For the text-containing cell, return its midpoint in (X, Y) coordinate format. 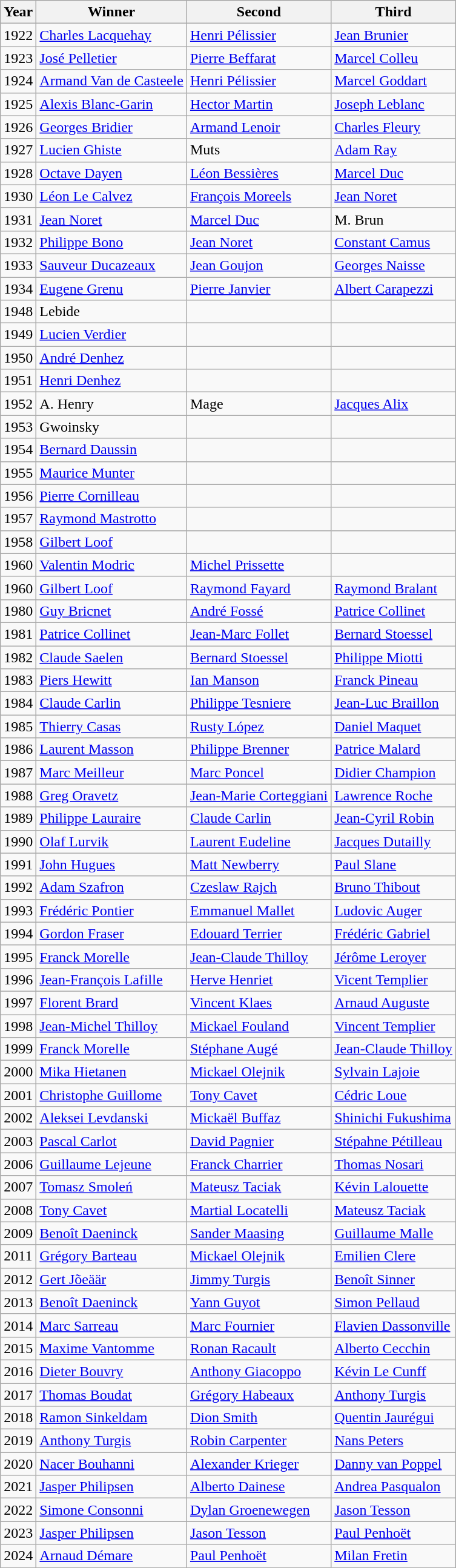
1958 (18, 542)
Lawrence Roche (394, 796)
2002 (18, 1118)
Shinichi Fukushima (394, 1118)
Jacques Alix (394, 404)
1996 (18, 980)
1998 (18, 1026)
Thierry Casas (111, 726)
Marc Meilleur (111, 772)
Raymond Bralant (394, 588)
1928 (18, 173)
1982 (18, 657)
Georges Naisse (394, 265)
Frédéric Pontier (111, 911)
Hector Martin (259, 104)
Jean Brunier (394, 35)
Dieter Bouvry (111, 1371)
Sander Maasing (259, 1233)
2014 (18, 1325)
Guillaume Lejeune (111, 1164)
Patrice Malard (394, 749)
1923 (18, 58)
Edouard Terrier (259, 934)
2012 (18, 1279)
Aleksei Levdanski (111, 1118)
Guy Bricnet (111, 611)
2016 (18, 1371)
1948 (18, 312)
Ian Manson (259, 680)
Gert Jõeäär (111, 1279)
Maxime Vantomme (111, 1348)
André Fossé (259, 611)
Winner (111, 12)
1922 (18, 35)
Vincent Klaes (259, 1003)
Georges Bridier (111, 127)
Joseph Leblanc (394, 104)
1993 (18, 911)
A. Henry (111, 404)
1930 (18, 196)
2000 (18, 1072)
Lucien Ghiste (111, 150)
Mika Hietanen (111, 1072)
1997 (18, 1003)
Adam Szafron (111, 888)
Year (18, 12)
1983 (18, 680)
Herve Henriet (259, 980)
1953 (18, 427)
2007 (18, 1187)
Vincent Templier (394, 1026)
Stépahne Pétilleau (394, 1141)
Ramon Sinkeldam (111, 1418)
1950 (18, 358)
1956 (18, 496)
Andrea Pasqualon (394, 1487)
Ronan Racault (259, 1348)
Vicent Templier (394, 980)
1994 (18, 934)
Simone Consonni (111, 1510)
Paul Slane (394, 865)
1927 (18, 150)
1932 (18, 242)
2015 (18, 1348)
Nans Peters (394, 1441)
Christophe Guillome (111, 1095)
Martial Locatelli (259, 1210)
Pascal Carlot (111, 1141)
Charles Lacquehay (111, 35)
Kévin Lalouette (394, 1187)
Czeslaw Rajch (259, 888)
André Denhez (111, 358)
Alberto Cecchin (394, 1348)
1924 (18, 81)
Bruno Thibout (394, 888)
Léon Le Calvez (111, 196)
Anthony Giacoppo (259, 1371)
Raymond Mastrotto (111, 519)
Gordon Fraser (111, 934)
Charles Fleury (394, 127)
Danny van Poppel (394, 1464)
Sauveur Ducazeaux (111, 265)
Arnaud Démare (111, 1556)
M. Brun (394, 219)
2006 (18, 1164)
Mage (259, 404)
Cédric Loue (394, 1095)
2013 (18, 1302)
Henri Denhez (111, 381)
Alberto Dainese (259, 1487)
Jean Goujon (259, 265)
1926 (18, 127)
Matt Newberry (259, 865)
Adam Ray (394, 150)
Jean-Marc Follet (259, 634)
1990 (18, 842)
Philippe Brenner (259, 749)
Laurent Eudeline (259, 842)
1987 (18, 772)
Rusty López (259, 726)
Nacer Bouhanni (111, 1464)
2020 (18, 1464)
Piers Hewitt (111, 680)
2024 (18, 1556)
José Pelletier (111, 58)
Didier Champion (394, 772)
Milan Fretin (394, 1556)
1984 (18, 703)
Jean-François Lafille (111, 980)
Marc Fournier (259, 1325)
Albert Carapezzi (394, 289)
2019 (18, 1441)
Alexis Blanc-Garin (111, 104)
Jean-Luc Braillon (394, 703)
2021 (18, 1487)
1925 (18, 104)
1933 (18, 265)
Philippe Miotti (394, 657)
1957 (18, 519)
Armand Lenoir (259, 127)
1954 (18, 450)
Jean-Michel Thilloy (111, 1026)
2023 (18, 1533)
Flavien Dassonville (394, 1325)
Grégory Habeaux (259, 1394)
Thomas Boudat (111, 1394)
1949 (18, 335)
Laurent Masson (111, 749)
Emilien Clere (394, 1256)
1980 (18, 611)
2003 (18, 1141)
2001 (18, 1095)
Florent Brard (111, 1003)
Mickael Fouland (259, 1026)
Michel Prissette (259, 565)
1988 (18, 796)
Dion Smith (259, 1418)
1955 (18, 473)
1934 (18, 289)
Tomasz Smoleń (111, 1187)
Emmanuel Mallet (259, 911)
Pierre Cornilleau (111, 496)
Grégory Barteau (111, 1256)
Marcel Colleu (394, 58)
Lebide (111, 312)
2011 (18, 1256)
Jérôme Leroyer (394, 957)
Dylan Groenewegen (259, 1510)
Philippe Lauraire (111, 819)
Valentin Modric (111, 565)
Léon Bessières (259, 173)
1989 (18, 819)
Claude Saelen (111, 657)
Daniel Maquet (394, 726)
1931 (18, 219)
Philippe Bono (111, 242)
Quentin Jaurégui (394, 1418)
Ludovic Auger (394, 911)
Yann Guyot (259, 1302)
Jacques Dutailly (394, 842)
David Pagnier (259, 1141)
Constant Camus (394, 242)
Octave Dayen (111, 173)
Kévin Le Cunff (394, 1371)
Philippe Tesniere (259, 703)
Jimmy Turgis (259, 1279)
1985 (18, 726)
1951 (18, 381)
Jean-Marie Corteggiani (259, 796)
François Moreels (259, 196)
1986 (18, 749)
Pierre Janvier (259, 289)
1992 (18, 888)
2009 (18, 1233)
Lucien Verdier (111, 335)
2022 (18, 1510)
Mickaël Buffaz (259, 1118)
Second (259, 12)
Simon Pellaud (394, 1302)
Third (394, 12)
Muts (259, 150)
Stéphane Augé (259, 1049)
Marcel Goddart (394, 81)
Frédéric Gabriel (394, 934)
1991 (18, 865)
2018 (18, 1418)
Franck Pineau (394, 680)
Olaf Lurvik (111, 842)
Jean-Cyril Robin (394, 819)
Benoît Sinner (394, 1279)
Sylvain Lajoie (394, 1072)
1981 (18, 634)
Bernard Daussin (111, 450)
1999 (18, 1049)
Arnaud Auguste (394, 1003)
2008 (18, 1210)
Marc Poncel (259, 772)
1995 (18, 957)
2017 (18, 1394)
Alexander Krieger (259, 1464)
Raymond Fayard (259, 588)
Robin Carpenter (259, 1441)
Maurice Munter (111, 473)
John Hugues (111, 865)
Guillaume Malle (394, 1233)
Marc Sarreau (111, 1325)
Eugene Grenu (111, 289)
Pierre Beffarat (259, 58)
Franck Charrier (259, 1164)
1952 (18, 404)
Thomas Nosari (394, 1164)
Gwoinsky (111, 427)
Armand Van de Casteele (111, 81)
Greg Oravetz (111, 796)
